Determine the (x, y) coordinate at the center of the cell enclosing the given text.  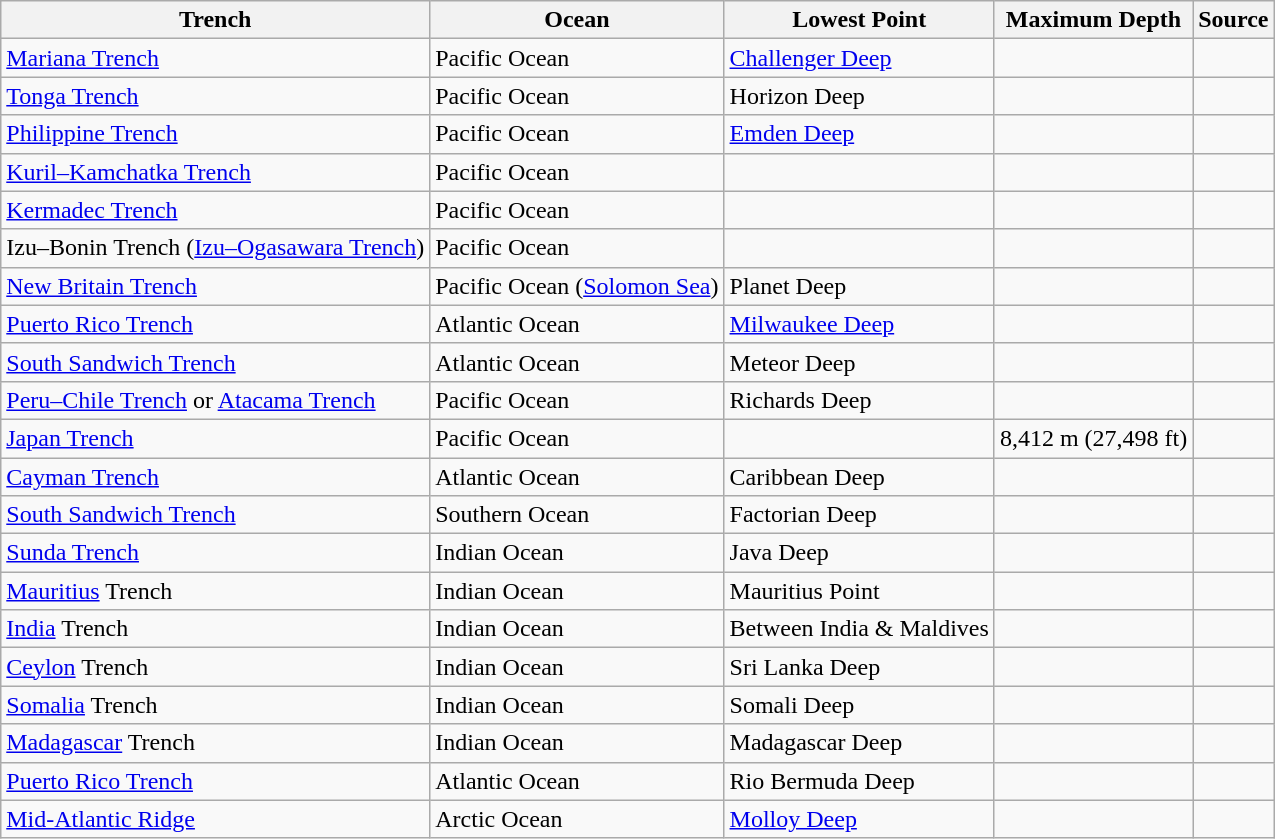
Mid-Atlantic Ridge (216, 819)
Planet Deep (859, 286)
Rio Bermuda Deep (859, 781)
Caribbean Deep (859, 477)
Cayman Trench (216, 477)
Sunda Trench (216, 553)
Pacific Ocean (Solomon Sea) (577, 286)
8,412 m (27,498 ft) (1093, 438)
Izu–Bonin Trench (Izu–Ogasawara Trench) (216, 248)
Kuril–Kamchatka Trench (216, 172)
Madagascar Deep (859, 743)
Java Deep (859, 553)
Japan Trench (216, 438)
Madagascar Trench (216, 743)
New Britain Trench (216, 286)
Somali Deep (859, 705)
India Trench (216, 629)
Ceylon Trench (216, 667)
Factorian Deep (859, 515)
Mauritius Trench (216, 591)
Mauritius Point (859, 591)
Tonga Trench (216, 96)
Peru–Chile Trench or Atacama Trench (216, 400)
Kermadec Trench (216, 210)
Source (1234, 20)
Horizon Deep (859, 96)
Emden Deep (859, 134)
Maximum Depth (1093, 20)
Arctic Ocean (577, 819)
Trench (216, 20)
Molloy Deep (859, 819)
Philippine Trench (216, 134)
Challenger Deep (859, 58)
Sri Lanka Deep (859, 667)
Between India & Maldives (859, 629)
Richards Deep (859, 400)
Lowest Point (859, 20)
Meteor Deep (859, 362)
Southern Ocean (577, 515)
Somalia Trench (216, 705)
Mariana Trench (216, 58)
Milwaukee Deep (859, 324)
Ocean (577, 20)
